Scan for the cell matching the given text and deliver its (X, Y) coordinate at center. 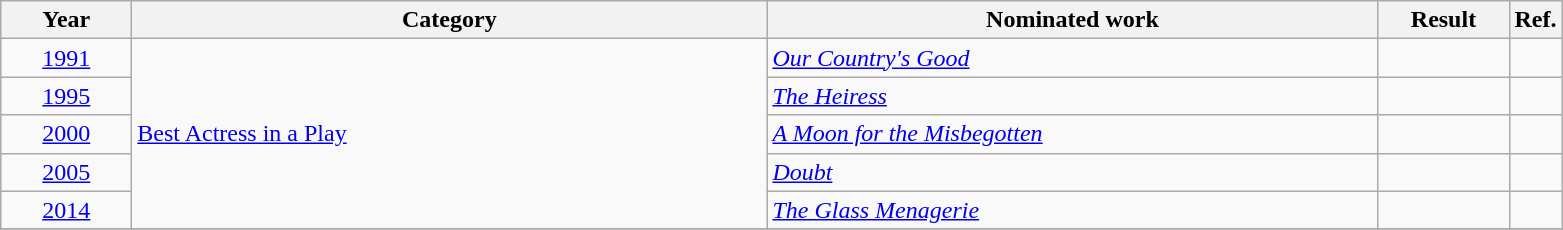
2014 (66, 210)
Doubt (1072, 172)
The Heiress (1072, 96)
Category (450, 20)
Ref. (1536, 20)
A Moon for the Misbegotten (1072, 134)
The Glass Menagerie (1072, 210)
Nominated work (1072, 20)
Year (66, 20)
Best Actress in a Play (450, 134)
1991 (66, 58)
2005 (66, 172)
Our Country's Good (1072, 58)
Result (1444, 20)
1995 (66, 96)
2000 (66, 134)
